Determine the [x, y] coordinate at the center of the cell enclosing the given text.  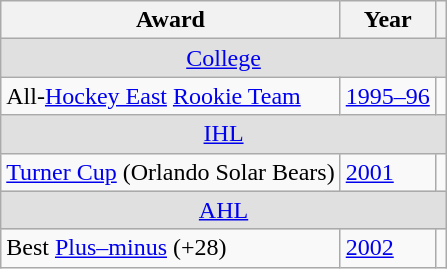
Year [388, 20]
Award [170, 20]
AHL [224, 210]
All-Hockey East Rookie Team [170, 96]
1995–96 [388, 96]
2001 [388, 172]
Turner Cup (Orlando Solar Bears) [170, 172]
Best Plus–minus (+28) [170, 248]
2002 [388, 248]
College [224, 58]
IHL [224, 134]
